Find where the given text appears and provide that cell's center as [x, y] coordinate. 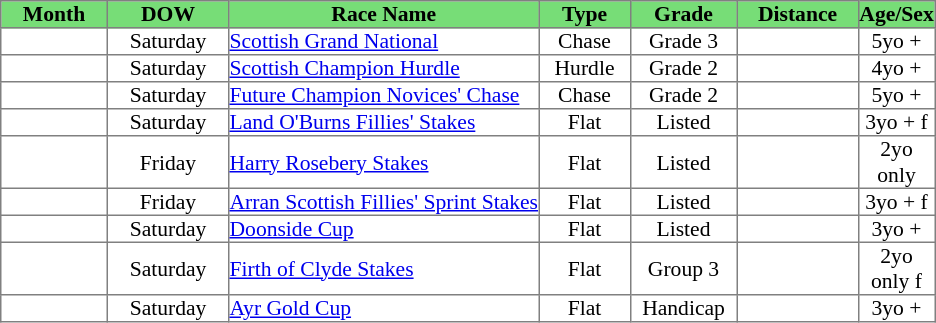
Doonside Cup [384, 228]
Land O'Burns Fillies' Stakes [384, 122]
Scottish Champion Hurdle [384, 68]
4yo + [896, 68]
Distance [798, 14]
Ayr Gold Cup [384, 308]
2yo only [896, 162]
Type [585, 14]
Firth of Clyde Stakes [384, 268]
Race Name [384, 14]
Harry Rosebery Stakes [384, 162]
Scottish Grand National [384, 42]
Month [54, 14]
Group 3 [683, 268]
Future Champion Novices' Chase [384, 96]
Grade [683, 14]
Arran Scottish Fillies' Sprint Stakes [384, 202]
DOW [168, 14]
Age/Sex [896, 14]
Grade 3 [683, 42]
2yo only f [896, 268]
Hurdle [585, 68]
Handicap [683, 308]
